From the cell containing the given text, extract its center point as [X, Y] coordinate. 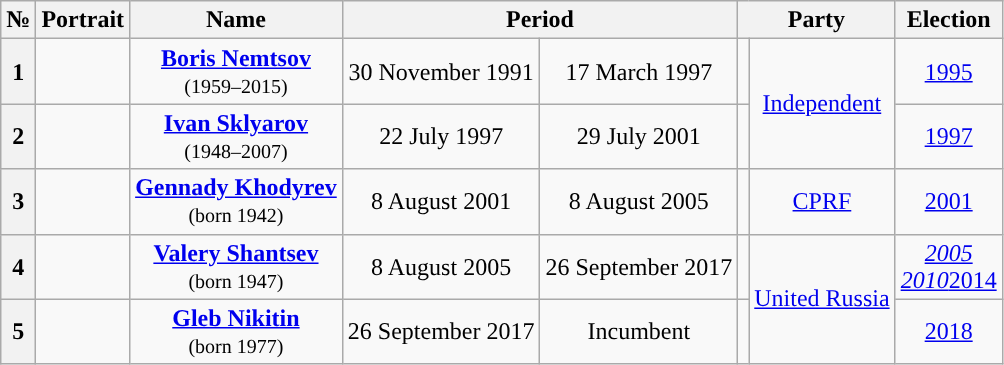
№ [18, 20]
CPRF [822, 202]
2018 [948, 332]
22 July 1997 [441, 136]
29 July 2001 [639, 136]
2 [18, 136]
Gleb Nikitin(born 1977) [236, 332]
1 [18, 72]
5 [18, 332]
Boris Nemtsov(1959–2015) [236, 72]
Valery Shantsev(born 1947) [236, 266]
30 November 1991 [441, 72]
4 [18, 266]
3 [18, 202]
United Russia [822, 299]
Incumbent [639, 332]
Gennady Khodyrev(born 1942) [236, 202]
200520102014 [948, 266]
Ivan Sklyarov(1948–2007) [236, 136]
Independent [822, 104]
1995 [948, 72]
Portrait [83, 20]
8 August 2001 [441, 202]
17 March 1997 [639, 72]
2001 [948, 202]
Election [948, 20]
Party [816, 20]
1997 [948, 136]
Name [236, 20]
Period [540, 20]
